Pinpoint the cell where the given text exists, returning its [x, y] midpoint coordinate. 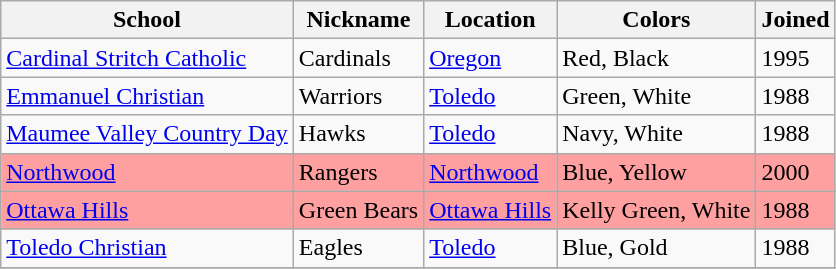
1995 [796, 58]
Warriors [358, 96]
Green, White [656, 96]
Cardinals [358, 58]
School [148, 20]
Location [490, 20]
Rangers [358, 172]
Oregon [490, 58]
Blue, Yellow [656, 172]
Eagles [358, 248]
Colors [656, 20]
Navy, White [656, 134]
Blue, Gold [656, 248]
Emmanuel Christian [148, 96]
Maumee Valley Country Day [148, 134]
Nickname [358, 20]
Red, Black [656, 58]
Cardinal Stritch Catholic [148, 58]
Joined [796, 20]
Kelly Green, White [656, 210]
Toledo Christian [148, 248]
2000 [796, 172]
Green Bears [358, 210]
Hawks [358, 134]
